Pinpoint the cell where the given text exists, returning its [x, y] midpoint coordinate. 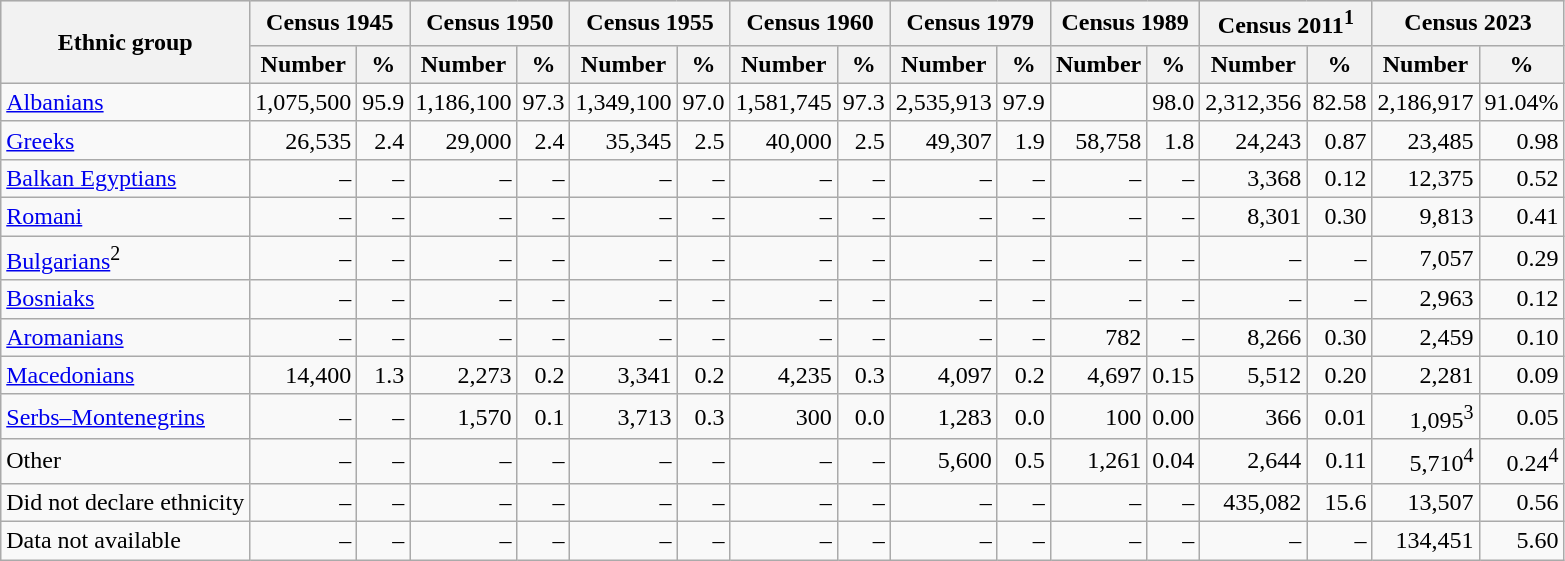
1.9 [1024, 140]
1,581,745 [784, 102]
2,312,356 [1254, 102]
12,375 [1426, 178]
0.00 [1174, 416]
3,341 [624, 375]
0.244 [1522, 462]
49,307 [944, 140]
1,570 [464, 416]
0.29 [1522, 258]
58,758 [1098, 140]
Census 1979 [970, 24]
Census 1989 [1124, 24]
Romani [126, 217]
Albanians [126, 102]
0.01 [1340, 416]
Greeks [126, 140]
0.20 [1340, 375]
2,535,913 [944, 102]
Census 20111 [1286, 24]
91.04% [1522, 102]
1,349,100 [624, 102]
2,281 [1426, 375]
Aromanians [126, 337]
15.6 [1340, 502]
8,301 [1254, 217]
29,000 [464, 140]
2,644 [1254, 462]
9,813 [1426, 217]
0.1 [544, 416]
14,400 [304, 375]
1,075,500 [304, 102]
82.58 [1340, 102]
134,451 [1426, 541]
Bulgarians2 [126, 258]
97.0 [704, 102]
0.5 [1024, 462]
0.10 [1522, 337]
Bosniaks [126, 299]
Macedonians [126, 375]
Did not declare ethnicity [126, 502]
Other [126, 462]
300 [784, 416]
4,697 [1098, 375]
5,512 [1254, 375]
8,266 [1254, 337]
1,0953 [1426, 416]
1,186,100 [464, 102]
0.56 [1522, 502]
13,507 [1426, 502]
Balkan Egyptians [126, 178]
97.9 [1024, 102]
Data not available [126, 541]
2,186,917 [1426, 102]
100 [1098, 416]
95.9 [384, 102]
Census 2023 [1468, 24]
7,057 [1426, 258]
3,713 [624, 416]
435,082 [1254, 502]
4,097 [944, 375]
5.60 [1522, 541]
366 [1254, 416]
1,283 [944, 416]
4,235 [784, 375]
Census 1945 [330, 24]
2,273 [464, 375]
Census 1955 [650, 24]
5,600 [944, 462]
1,261 [1098, 462]
0.41 [1522, 217]
0.52 [1522, 178]
Census 1960 [810, 24]
782 [1098, 337]
0.09 [1522, 375]
0.87 [1340, 140]
Ethnic group [126, 42]
2,963 [1426, 299]
40,000 [784, 140]
26,535 [304, 140]
1.3 [384, 375]
23,485 [1426, 140]
Serbs–Montenegrins [126, 416]
0.98 [1522, 140]
3,368 [1254, 178]
35,345 [624, 140]
0.04 [1174, 462]
1.8 [1174, 140]
98.0 [1174, 102]
0.11 [1340, 462]
0.15 [1174, 375]
Census 1950 [490, 24]
24,243 [1254, 140]
2,459 [1426, 337]
5,7104 [1426, 462]
0.05 [1522, 416]
